Detect which cell encompasses the target text, then output its (X, Y) center coordinate. 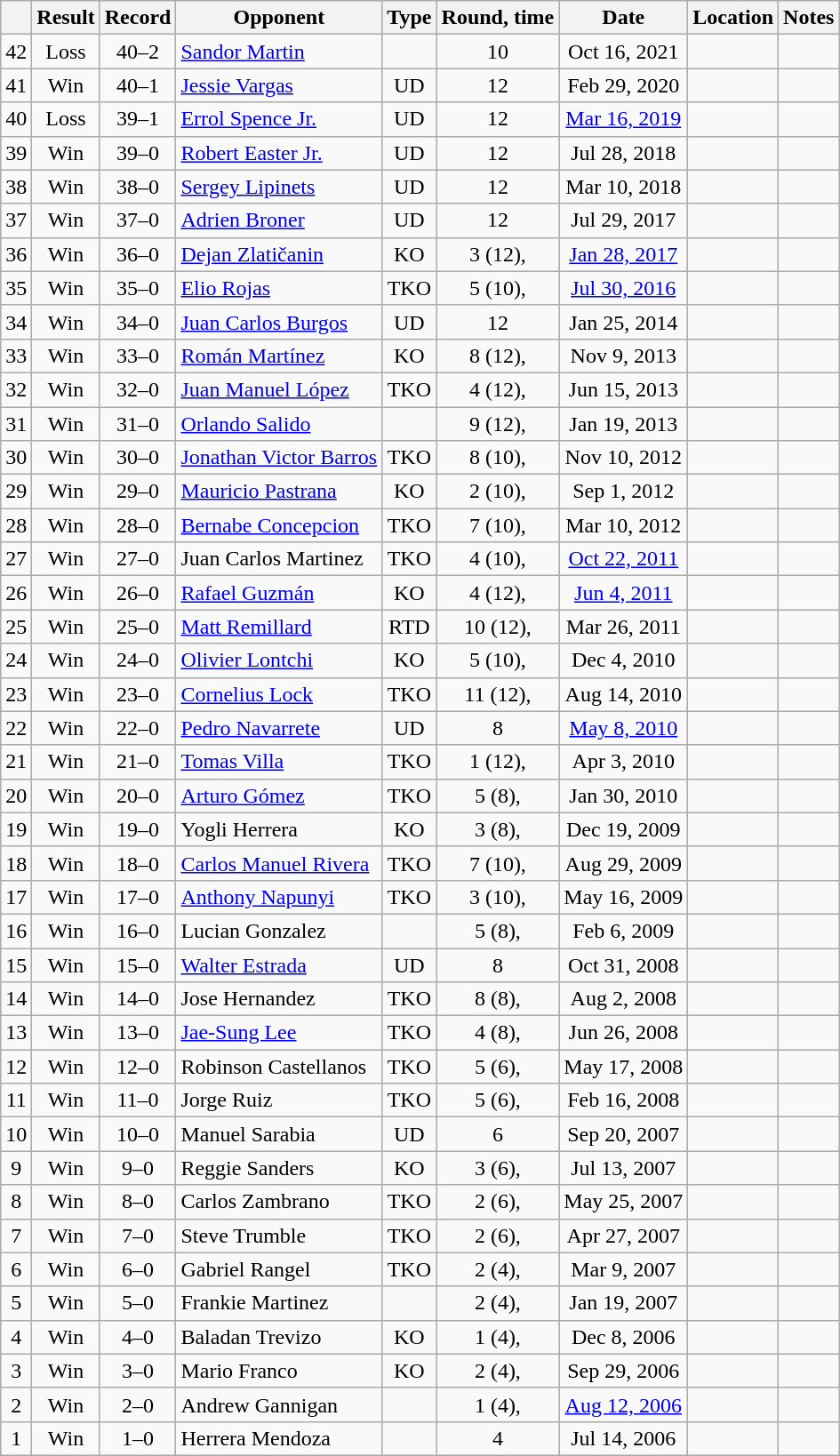
4–0 (138, 1337)
Jan 25, 2014 (624, 322)
Gabriel Rangel (279, 1269)
30 (16, 458)
36–0 (138, 254)
11 (16, 1100)
35–0 (138, 288)
14–0 (138, 999)
Aug 29, 2009 (624, 863)
Rafael Guzmán (279, 593)
Jan 30, 2010 (624, 796)
Nov 9, 2013 (624, 356)
34–0 (138, 322)
Lucian Gonzalez (279, 931)
Sep 20, 2007 (624, 1134)
Mauricio Pastrana (279, 492)
26–0 (138, 593)
Feb 29, 2020 (624, 85)
Herrera Mendoza (279, 1438)
32–0 (138, 389)
Jan 19, 2007 (624, 1303)
20–0 (138, 796)
19 (16, 829)
May 25, 2007 (624, 1202)
21 (16, 762)
Mar 16, 2019 (624, 119)
22 (16, 728)
17 (16, 897)
8–0 (138, 1202)
27–0 (138, 559)
Walter Estrada (279, 964)
11–0 (138, 1100)
Jorge Ruiz (279, 1100)
31 (16, 424)
6–0 (138, 1269)
37–0 (138, 220)
29 (16, 492)
40 (16, 119)
Oct 22, 2011 (624, 559)
8 (10), (498, 458)
Juan Manuel López (279, 389)
28 (16, 525)
32 (16, 389)
3–0 (138, 1371)
Round, time (498, 18)
Baladan Trevizo (279, 1337)
Bernabe Concepcion (279, 525)
Dec 4, 2010 (624, 660)
Aug 2, 2008 (624, 999)
Jul 29, 2017 (624, 220)
16–0 (138, 931)
24–0 (138, 660)
Dec 8, 2006 (624, 1337)
Arturo Gómez (279, 796)
Pedro Navarrete (279, 728)
9–0 (138, 1168)
33–0 (138, 356)
26 (16, 593)
Apr 27, 2007 (624, 1236)
5–0 (138, 1303)
3 (8), (498, 829)
Errol Spence Jr. (279, 119)
15 (16, 964)
Juan Carlos Martinez (279, 559)
Reggie Sanders (279, 1168)
8 (8), (498, 999)
Jul 13, 2007 (624, 1168)
Jul 14, 2006 (624, 1438)
20 (16, 796)
5 (16, 1303)
9 (12), (498, 424)
Adrien Broner (279, 220)
10–0 (138, 1134)
Andrew Gannigan (279, 1404)
Notes (809, 18)
Mar 10, 2012 (624, 525)
8 (12), (498, 356)
Carlos Zambrano (279, 1202)
41 (16, 85)
May 16, 2009 (624, 897)
23 (16, 694)
14 (16, 999)
11 (12), (498, 694)
Jul 28, 2018 (624, 153)
7 (16, 1236)
Anthony Napunyi (279, 897)
4 (8), (498, 1033)
3 (16, 1371)
1 (12), (498, 762)
Jan 19, 2013 (624, 424)
Orlando Salido (279, 424)
May 8, 2010 (624, 728)
18 (16, 863)
Apr 3, 2010 (624, 762)
Opponent (279, 18)
Jonathan Victor Barros (279, 458)
2–0 (138, 1404)
RTD (409, 627)
Tomas Villa (279, 762)
Jun 26, 2008 (624, 1033)
Román Martínez (279, 356)
Aug 12, 2006 (624, 1404)
Manuel Sarabia (279, 1134)
39–1 (138, 119)
Jul 30, 2016 (624, 288)
27 (16, 559)
Date (624, 18)
23–0 (138, 694)
37 (16, 220)
21–0 (138, 762)
24 (16, 660)
38 (16, 187)
Sergey Lipinets (279, 187)
22–0 (138, 728)
35 (16, 288)
1–0 (138, 1438)
Feb 6, 2009 (624, 931)
Dejan Zlatičanin (279, 254)
Sep 1, 2012 (624, 492)
Juan Carlos Burgos (279, 322)
Olivier Lontchi (279, 660)
Elio Rojas (279, 288)
9 (16, 1168)
Robinson Castellanos (279, 1067)
Jan 28, 2017 (624, 254)
16 (16, 931)
Mar 26, 2011 (624, 627)
25 (16, 627)
Aug 14, 2010 (624, 694)
Matt Remillard (279, 627)
Jun 4, 2011 (624, 593)
Robert Easter Jr. (279, 153)
4 (10), (498, 559)
10 (12), (498, 627)
29–0 (138, 492)
12–0 (138, 1067)
31–0 (138, 424)
34 (16, 322)
13 (16, 1033)
2 (16, 1404)
Mario Franco (279, 1371)
Oct 16, 2021 (624, 52)
40–1 (138, 85)
Jun 15, 2013 (624, 389)
36 (16, 254)
17–0 (138, 897)
Location (733, 18)
Mar 9, 2007 (624, 1269)
39 (16, 153)
15–0 (138, 964)
Record (138, 18)
3 (12), (498, 254)
Jose Hernandez (279, 999)
1 (16, 1438)
30–0 (138, 458)
Sandor Martin (279, 52)
7–0 (138, 1236)
39–0 (138, 153)
Result (66, 18)
Dec 19, 2009 (624, 829)
Nov 10, 2012 (624, 458)
Oct 31, 2008 (624, 964)
3 (10), (498, 897)
19–0 (138, 829)
Jae-Sung Lee (279, 1033)
42 (16, 52)
38–0 (138, 187)
Carlos Manuel Rivera (279, 863)
Jessie Vargas (279, 85)
33 (16, 356)
Mar 10, 2018 (624, 187)
Type (409, 18)
25–0 (138, 627)
13–0 (138, 1033)
40–2 (138, 52)
Cornelius Lock (279, 694)
28–0 (138, 525)
3 (6), (498, 1168)
2 (10), (498, 492)
Frankie Martinez (279, 1303)
May 17, 2008 (624, 1067)
Sep 29, 2006 (624, 1371)
18–0 (138, 863)
Feb 16, 2008 (624, 1100)
Steve Trumble (279, 1236)
Yogli Herrera (279, 829)
